Detect which cell encompasses the target text, then output its [X, Y] center coordinate. 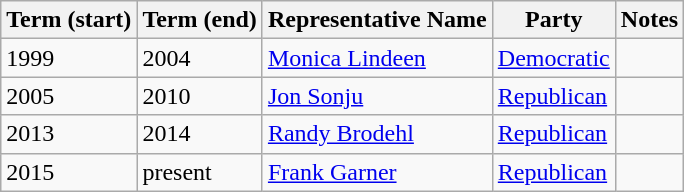
2013 [69, 134]
Randy Brodehl [377, 134]
Democratic [554, 58]
2014 [200, 134]
Party [554, 20]
2010 [200, 96]
2004 [200, 58]
Frank Garner [377, 172]
Representative Name [377, 20]
1999 [69, 58]
2015 [69, 172]
Notes [649, 20]
present [200, 172]
Term (end) [200, 20]
Term (start) [69, 20]
2005 [69, 96]
Monica Lindeen [377, 58]
Jon Sonju [377, 96]
